Identify which cell holds the provided text, then report its (x, y) central coordinate. 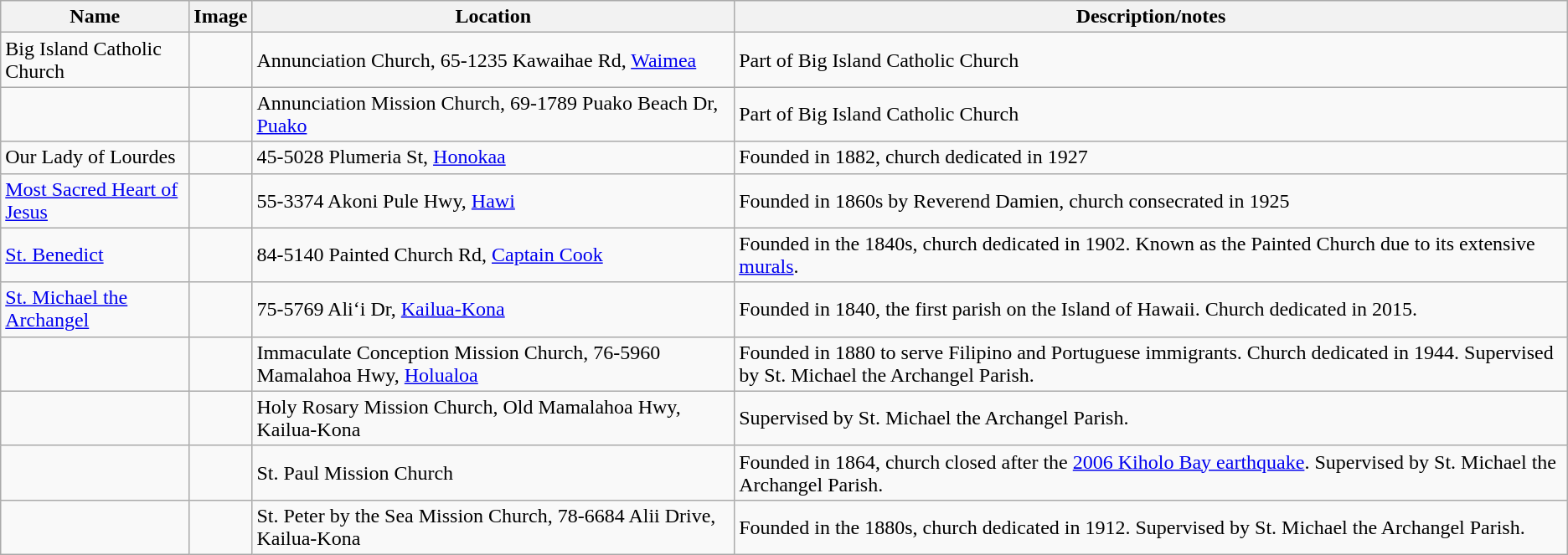
St. Paul Mission Church (493, 472)
Annunciation Church, 65-1235 Kawaihae Rd, Waimea (493, 60)
55-3374 Akoni Pule Hwy, Hawi (493, 201)
Description/notes (1151, 17)
Founded in 1882, church dedicated in 1927 (1151, 157)
Founded in 1864, church closed after the 2006 Kiholo Bay earthquake. Supervised by St. Michael the Archangel Parish. (1151, 472)
Holy Rosary Mission Church, Old Mamalahoa Hwy, Kailua-Kona (493, 419)
Our Lady of Lourdes (95, 157)
Annunciation Mission Church, 69-1789 Puako Beach Dr, Puako (493, 114)
Most Sacred Heart of Jesus (95, 201)
St. Michael the Archangel (95, 310)
84-5140 Painted Church Rd, Captain Cook (493, 254)
Name (95, 17)
45-5028 Plumeria St, Honokaa (493, 157)
Founded in the 1880s, church dedicated in 1912. Supervised by St. Michael the Archangel Parish. (1151, 527)
St. Peter by the Sea Mission Church, 78-6684 Alii Drive, Kailua-Kona (493, 527)
Image (221, 17)
Location (493, 17)
St. Benedict (95, 254)
Founded in 1880 to serve Filipino and Portuguese immigrants. Church dedicated in 1944. Supervised by St. Michael the Archangel Parish. (1151, 363)
Big Island Catholic Church (95, 60)
Founded in the 1840s, church dedicated in 1902. Known as the Painted Church due to its extensive murals. (1151, 254)
Immaculate Conception Mission Church, 76-5960 Mamalahoa Hwy, Holualoa (493, 363)
Founded in 1860s by Reverend Damien, church consecrated in 1925 (1151, 201)
Founded in 1840, the first parish on the Island of Hawaii. Church dedicated in 2015. (1151, 310)
75-5769 Ali‘i Dr, Kailua-Kona (493, 310)
Supervised by St. Michael the Archangel Parish. (1151, 419)
